Determine the (X, Y) coordinate at the center of the cell enclosing the given text.  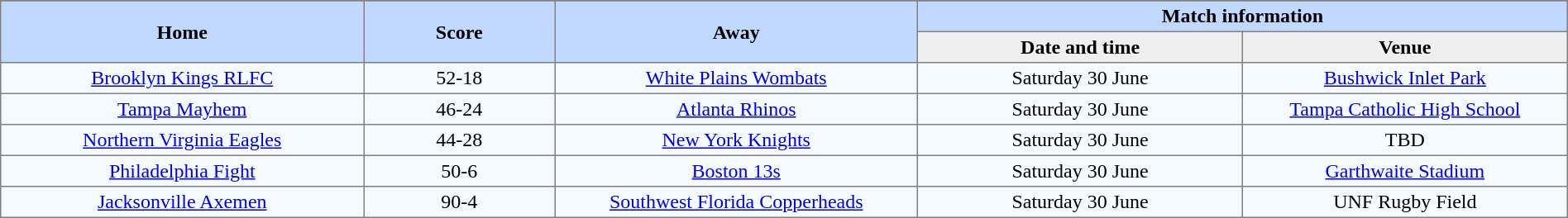
Southwest Florida Copperheads (736, 202)
Garthwaite Stadium (1404, 171)
Tampa Catholic High School (1404, 109)
46-24 (460, 109)
50-6 (460, 171)
Brooklyn Kings RLFC (182, 78)
Away (736, 31)
Date and time (1080, 47)
TBD (1404, 140)
Jacksonville Axemen (182, 202)
90-4 (460, 202)
New York Knights (736, 140)
Boston 13s (736, 171)
Atlanta Rhinos (736, 109)
Home (182, 31)
UNF Rugby Field (1404, 202)
Match information (1243, 17)
White Plains Wombats (736, 78)
Score (460, 31)
Northern Virginia Eagles (182, 140)
Tampa Mayhem (182, 109)
52-18 (460, 78)
Bushwick Inlet Park (1404, 78)
Venue (1404, 47)
44-28 (460, 140)
Philadelphia Fight (182, 171)
